Determine the [x, y] coordinate at the center of the cell enclosing the given text.  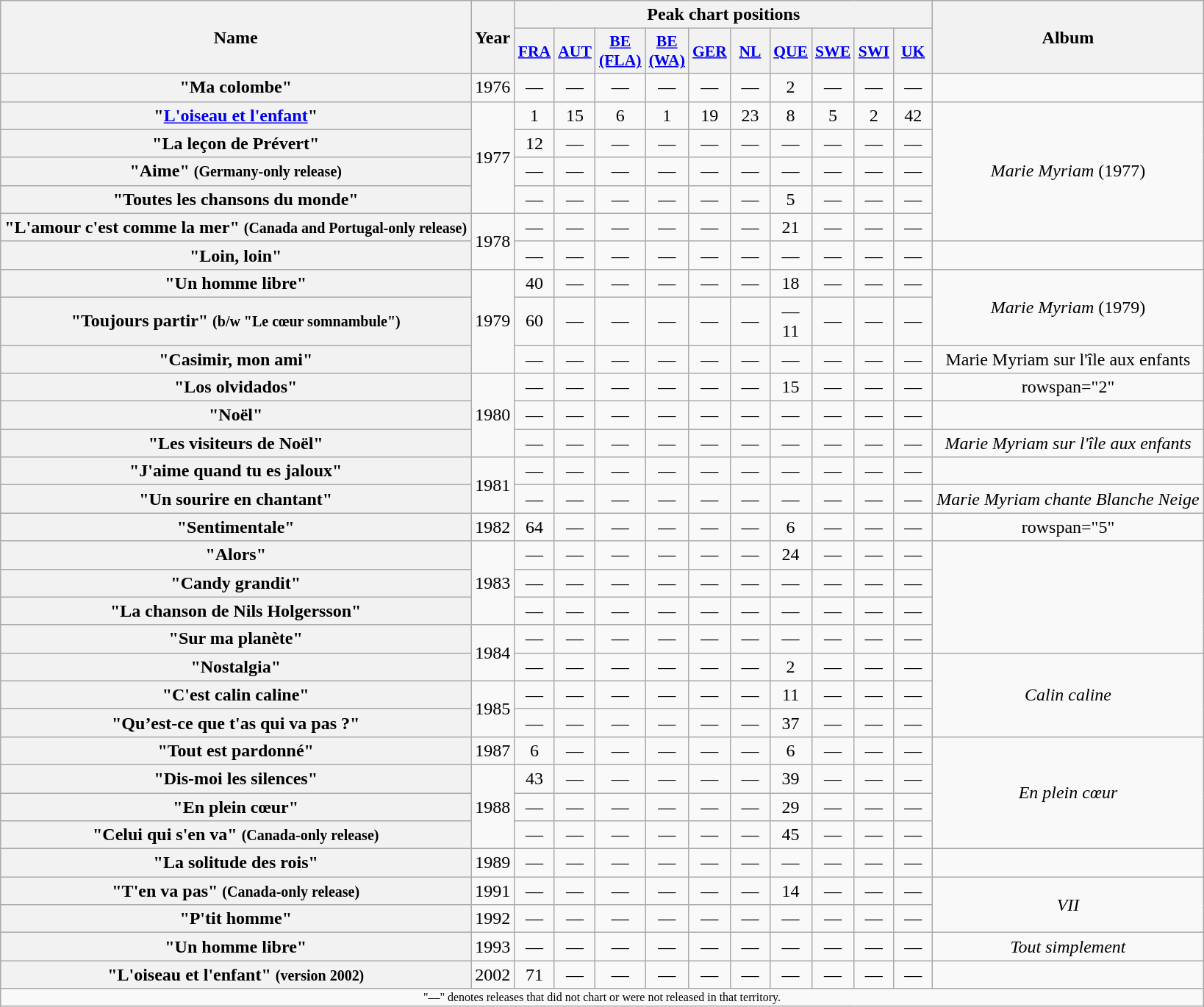
2002 [492, 975]
64 [534, 527]
QUE [791, 51]
En plein cœur [1068, 792]
18 [791, 283]
1988 [492, 806]
Name [236, 37]
8 [791, 115]
21 [791, 227]
—11 [791, 320]
40 [534, 283]
23 [750, 115]
"Sur ma planète" [236, 639]
1991 [492, 891]
24 [791, 555]
"La chanson de Nils Holgersson" [236, 611]
"L'oiseau et l'enfant" [236, 115]
"L'amour c'est comme la mer" (Canada and Portugal-only release) [236, 227]
1982 [492, 527]
"Un sourire en chantant" [236, 499]
1989 [492, 863]
12 [534, 143]
"Ma colombe" [236, 87]
1981 [492, 485]
rowspan="2" [1068, 387]
"Aime" (Germany-only release) [236, 171]
"Les visiteurs de Noël" [236, 443]
"P'tit homme" [236, 919]
1983 [492, 583]
Marie Myriam chante Blanche Neige [1068, 499]
FRA [534, 51]
71 [534, 975]
"J'aime quand tu es jaloux" [236, 471]
BE (WA) [667, 51]
AUT [575, 51]
NL [750, 51]
"Dis-moi les silences" [236, 778]
45 [791, 835]
BE (FLA) [620, 51]
SWE [833, 51]
37 [791, 723]
"Alors" [236, 555]
"Noël" [236, 415]
"Toutes les chansons du monde" [236, 199]
"Loin, loin" [236, 255]
Tout simplement [1068, 947]
1987 [492, 750]
1985 [492, 709]
"En plein cœur" [236, 806]
Marie Myriam (1977) [1068, 171]
"Celui qui s'en va" (Canada-only release) [236, 835]
1977 [492, 157]
1992 [492, 919]
43 [534, 778]
42 [913, 115]
"La solitude des rois" [236, 863]
29 [791, 806]
1984 [492, 653]
"Nostalgia" [236, 667]
"Sentimentale" [236, 527]
19 [710, 115]
"La leçon de Prévert" [236, 143]
"Qu’est-ce que t'as qui va pas ?" [236, 723]
Calin caline [1068, 695]
SWI [873, 51]
"—" denotes releases that did not chart or were not released in that territory. [602, 997]
1993 [492, 947]
60 [534, 320]
39 [791, 778]
"L'oiseau et l'enfant" (version 2002) [236, 975]
"C'est calin caline" [236, 695]
"Candy grandit" [236, 583]
Year [492, 37]
GER [710, 51]
"Toujours partir" (b/w "Le cœur somnambule") [236, 320]
Peak chart positions [723, 15]
VII [1068, 905]
Marie Myriam (1979) [1068, 307]
"T'en va pas" (Canada-only release) [236, 891]
UK [913, 51]
"Tout est pardonné" [236, 750]
1976 [492, 87]
Album [1068, 37]
1980 [492, 415]
1979 [492, 320]
"Casimir, mon ami" [236, 359]
"Los olvidados" [236, 387]
14 [791, 891]
11 [791, 695]
rowspan="5" [1068, 527]
1978 [492, 241]
